Pinpoint the cell where the given text exists, returning its [x, y] midpoint coordinate. 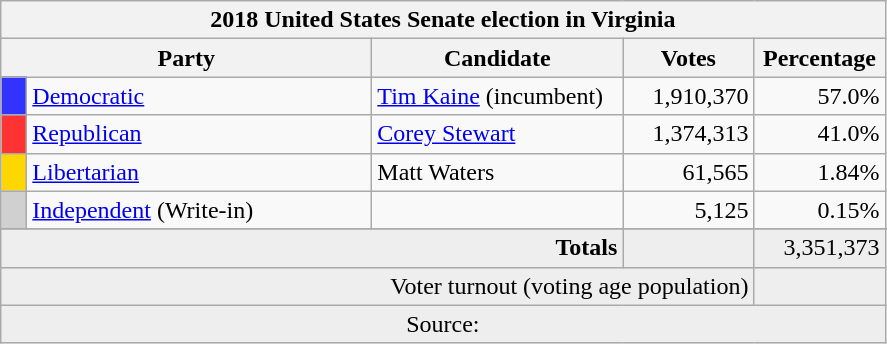
2018 United States Senate election in Virginia [443, 20]
Party [186, 58]
1.84% [820, 172]
Democratic [200, 96]
Republican [200, 134]
1,374,313 [688, 134]
5,125 [688, 210]
Voter turnout (voting age population) [378, 286]
Libertarian [200, 172]
57.0% [820, 96]
3,351,373 [820, 248]
Percentage [820, 58]
Source: [443, 324]
1,910,370 [688, 96]
Corey Stewart [498, 134]
Independent (Write-in) [200, 210]
61,565 [688, 172]
0.15% [820, 210]
Votes [688, 58]
Totals [312, 248]
Matt Waters [498, 172]
Candidate [498, 58]
Tim Kaine (incumbent) [498, 96]
41.0% [820, 134]
